Capture the cell that displays the provided text and extract its [X, Y] central coordinate. 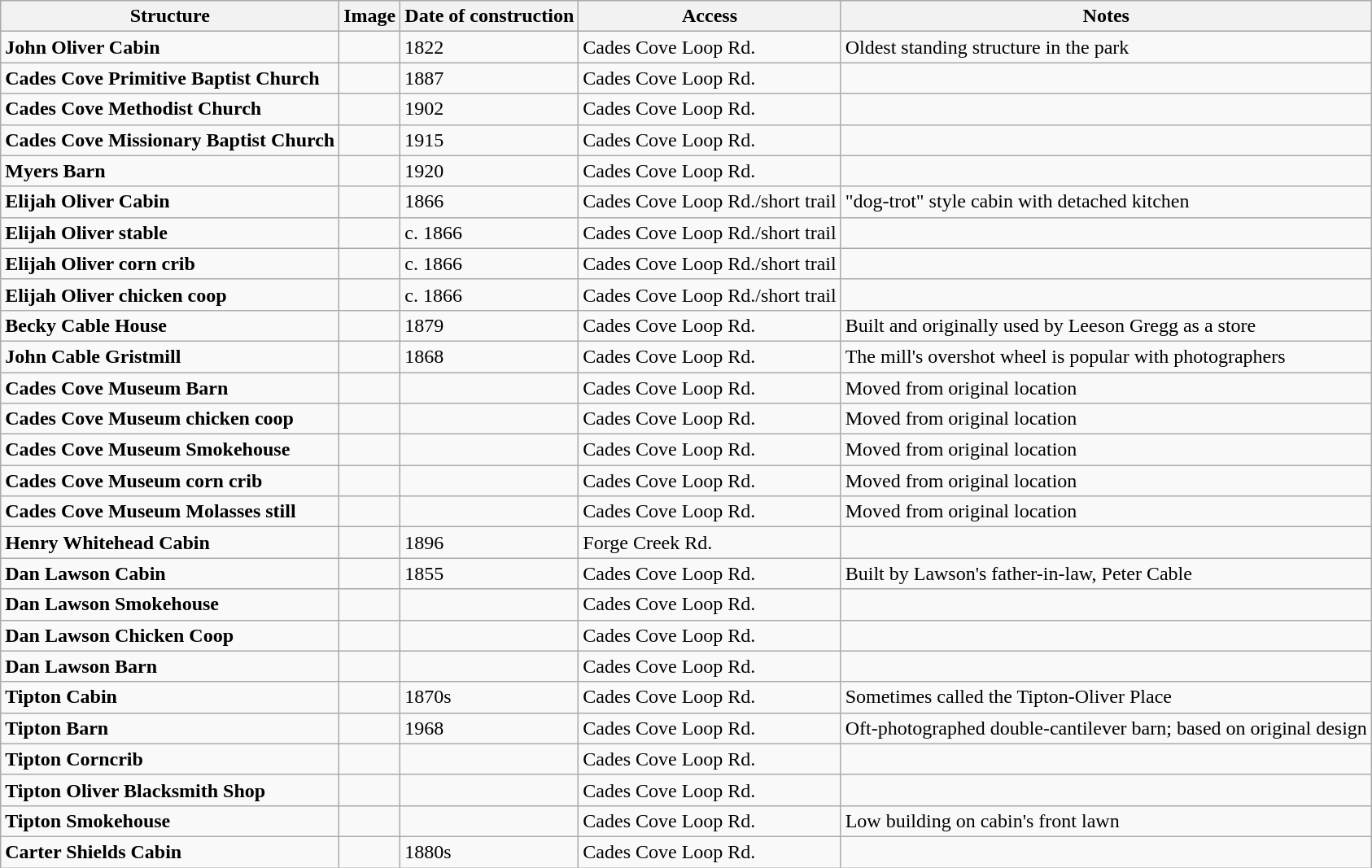
1855 [490, 574]
Structure [170, 16]
1866 [490, 202]
Cades Cove Museum chicken coop [170, 419]
Dan Lawson Cabin [170, 574]
Elijah Oliver stable [170, 233]
1822 [490, 47]
Tipton Cabin [170, 697]
Built and originally used by Leeson Gregg as a store [1106, 325]
Date of construction [490, 16]
John Oliver Cabin [170, 47]
Cades Cove Methodist Church [170, 109]
Image [369, 16]
Henry Whitehead Cabin [170, 543]
Cades Cove Primitive Baptist Church [170, 78]
Notes [1106, 16]
"dog-trot" style cabin with detached kitchen [1106, 202]
Tipton Corncrib [170, 759]
Access [710, 16]
Oft-photographed double-cantilever barn; based on original design [1106, 728]
Sometimes called the Tipton-Oliver Place [1106, 697]
Tipton Oliver Blacksmith Shop [170, 790]
1902 [490, 109]
Elijah Oliver Cabin [170, 202]
Tipton Barn [170, 728]
Built by Lawson's father-in-law, Peter Cable [1106, 574]
Elijah Oliver chicken coop [170, 294]
Forge Creek Rd. [710, 543]
Cades Cove Museum Barn [170, 388]
Dan Lawson Chicken Coop [170, 635]
1968 [490, 728]
Dan Lawson Smokehouse [170, 604]
1887 [490, 78]
1868 [490, 356]
Oldest standing structure in the park [1106, 47]
Myers Barn [170, 171]
Carter Shields Cabin [170, 852]
Low building on cabin's front lawn [1106, 821]
John Cable Gristmill [170, 356]
1879 [490, 325]
1920 [490, 171]
The mill's overshot wheel is popular with photographers [1106, 356]
Cades Cove Museum corn crib [170, 481]
1870s [490, 697]
Elijah Oliver corn crib [170, 264]
Becky Cable House [170, 325]
1880s [490, 852]
1915 [490, 140]
Dan Lawson Barn [170, 666]
Cades Cove Missionary Baptist Church [170, 140]
1896 [490, 543]
Cades Cove Museum Smokehouse [170, 450]
Cades Cove Museum Molasses still [170, 512]
Tipton Smokehouse [170, 821]
